From the cell containing the given text, extract its center point as [X, Y] coordinate. 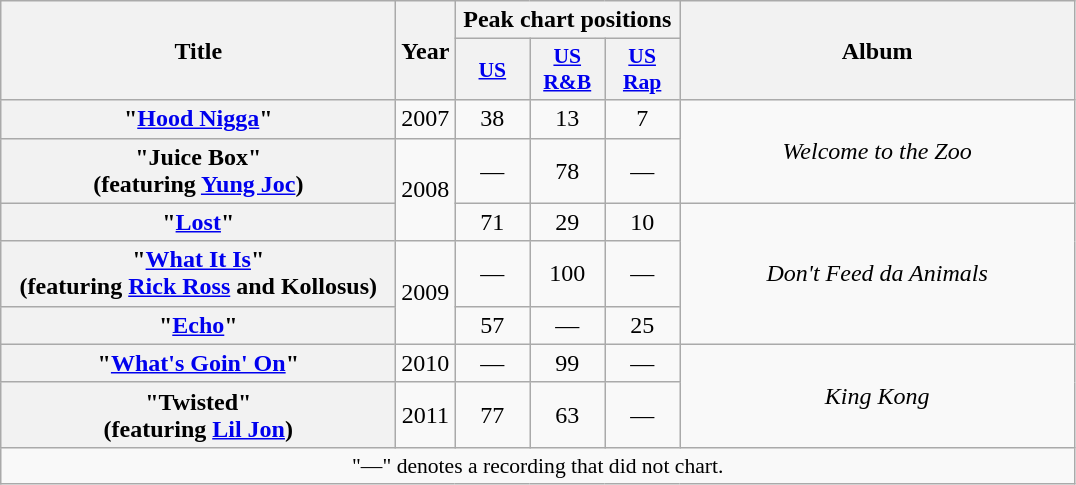
7 [642, 119]
57 [492, 325]
38 [492, 119]
77 [492, 414]
"Twisted"(featuring Lil Jon) [198, 414]
Album [878, 50]
63 [568, 414]
29 [568, 222]
Welcome to the Zoo [878, 152]
2009 [426, 292]
2008 [426, 190]
"—" denotes a recording that did not chart. [538, 465]
2007 [426, 119]
99 [568, 363]
71 [492, 222]
"Juice Box"(featuring Yung Joc) [198, 170]
"Echo" [198, 325]
100 [568, 274]
USR&B [568, 70]
Peak chart positions [568, 20]
Title [198, 50]
King Kong [878, 396]
US [492, 70]
"What It Is"(featuring Rick Ross and Kollosus) [198, 274]
2010 [426, 363]
78 [568, 170]
Year [426, 50]
10 [642, 222]
USRap [642, 70]
Don't Feed da Animals [878, 274]
25 [642, 325]
"Lost" [198, 222]
"What's Goin' On" [198, 363]
13 [568, 119]
2011 [426, 414]
"Hood Nigga" [198, 119]
